Return the (X, Y) coordinate for the center point of the cell that contains the specified text.  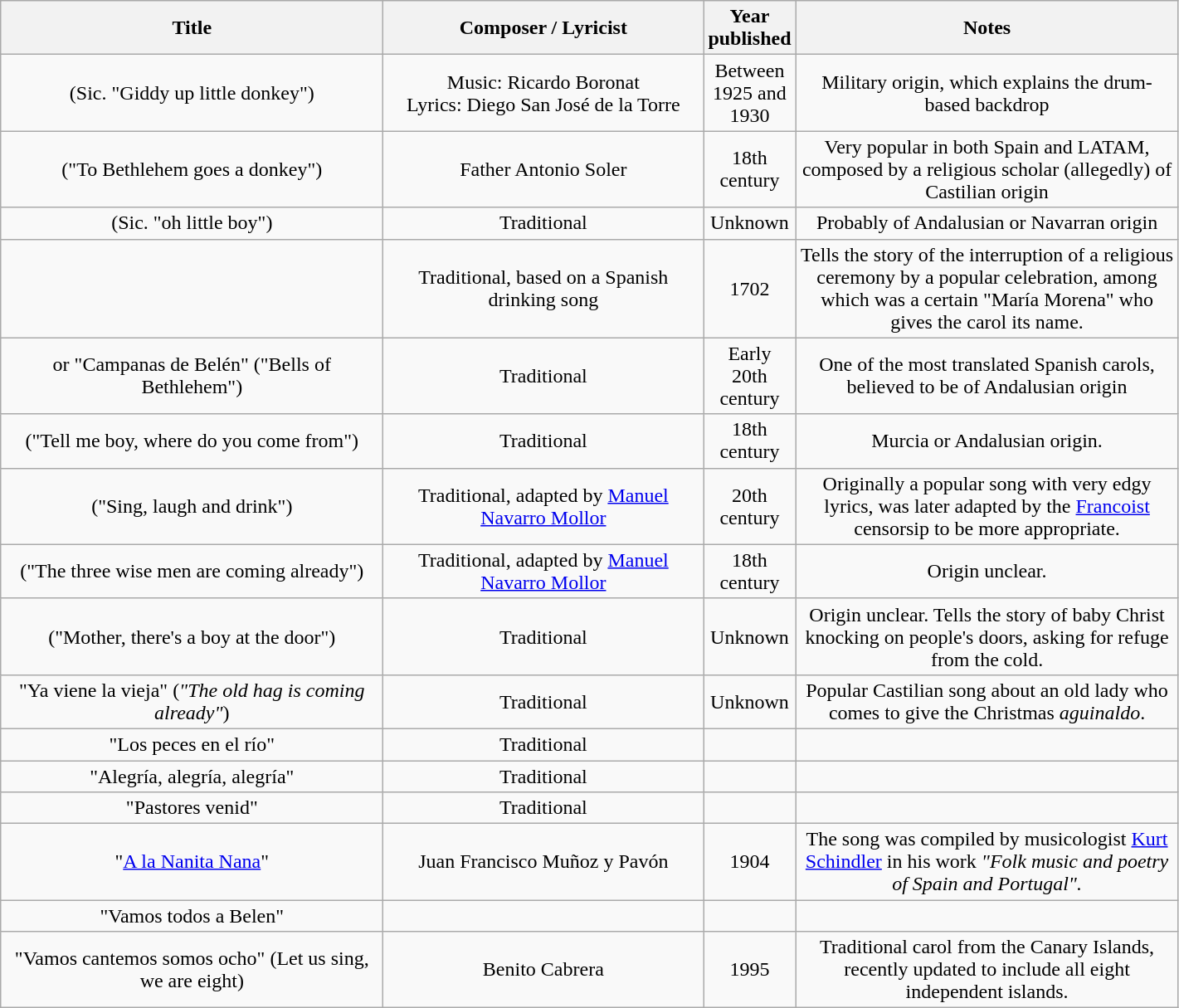
One of the most translated Spanish carols, believed to be of Andalusian origin (987, 376)
Probably of Andalusian or Navarran origin (987, 223)
("Mother, there's a boy at the door") (192, 636)
Between 1925 and 1930 (750, 93)
"Alegría, alegría, alegría" (192, 776)
Early 20th century (750, 376)
("To Bethlehem goes a donkey") (192, 169)
or "Campanas de Belén" ("Bells of Bethlehem") (192, 376)
Popular Castilian song about an old lady who comes to give the Christmas aguinaldo. (987, 702)
Notes (987, 28)
Music: Ricardo BoronatLyrics: Diego San José de la Torre (543, 93)
(Sic. "oh little boy") (192, 223)
Year published (750, 28)
1904 (750, 862)
The song was compiled by musicologist Kurt Schindler in his work "Folk music and poetry of Spain and Portugal". (987, 862)
Juan Francisco Muñoz y Pavón (543, 862)
Benito Cabrera (543, 970)
Military origin, which explains the drum-based backdrop (987, 93)
Murcia or Andalusian origin. (987, 441)
Origin unclear. (987, 571)
("The three wise men are coming already") (192, 571)
"Ya viene la vieja" ("The old hag is coming already") (192, 702)
("Tell me boy, where do you come from") (192, 441)
1995 (750, 970)
Father Antonio Soler (543, 169)
(Sic. "Giddy up little donkey") (192, 93)
"Pastores venid" (192, 808)
20th century (750, 506)
Very popular in both Spain and LATAM, composed by a religious scholar (allegedly) of Castilian origin (987, 169)
Traditional, based on a Spanish drinking song (543, 289)
Composer / Lyricist (543, 28)
Traditional carol from the Canary Islands, recently updated to include all eight independent islands. (987, 970)
"Los peces en el río" (192, 744)
"Vamos todos a Belen" (192, 916)
"Vamos cantemos somos ocho" (Let us sing, we are eight) (192, 970)
Originally a popular song with very edgy lyrics, was later adapted by the Francoist censorsip to be more appropriate. (987, 506)
1702 (750, 289)
Title (192, 28)
"A la Nanita Nana" (192, 862)
("Sing, laugh and drink") (192, 506)
Origin unclear. Tells the story of baby Christ knocking on people's doors, asking for refuge from the cold. (987, 636)
